Locate the cell with the specified text and output its [X, Y] center coordinate. 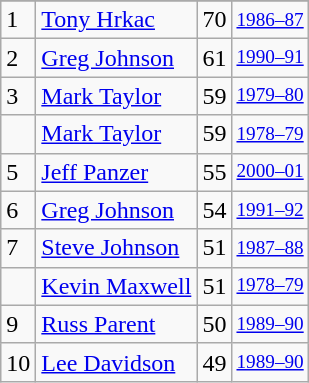
1979–80 [270, 96]
Jeff Panzer [116, 172]
Tony Hrkac [116, 20]
1990–91 [270, 58]
54 [214, 210]
9 [18, 324]
2000–01 [270, 172]
1986–87 [270, 20]
Kevin Maxwell [116, 286]
10 [18, 362]
1991–92 [270, 210]
55 [214, 172]
6 [18, 210]
3 [18, 96]
50 [214, 324]
Steve Johnson [116, 248]
1987–88 [270, 248]
Russ Parent [116, 324]
70 [214, 20]
Lee Davidson [116, 362]
5 [18, 172]
49 [214, 362]
61 [214, 58]
2 [18, 58]
7 [18, 248]
1 [18, 20]
